Identify which cell holds the provided text, then report its (X, Y) central coordinate. 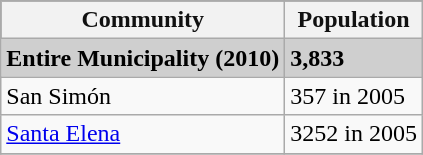
3252 in 2005 (354, 134)
3,833 (354, 58)
357 in 2005 (354, 96)
San Simón (143, 96)
Entire Municipality (2010) (143, 58)
Community (143, 20)
Santa Elena (143, 134)
Population (354, 20)
